Determine the (x, y) coordinate at the center of the cell enclosing the given text.  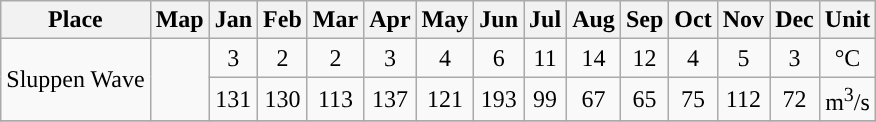
Apr (390, 20)
99 (546, 100)
Mar (335, 20)
Unit (847, 20)
72 (795, 100)
6 (499, 58)
67 (594, 100)
Sep (644, 20)
Map (180, 20)
11 (546, 58)
Dec (795, 20)
130 (283, 100)
m3/s (847, 100)
131 (233, 100)
Jul (546, 20)
Sluppen Wave (76, 80)
Jan (233, 20)
193 (499, 100)
112 (743, 100)
Place (76, 20)
65 (644, 100)
14 (594, 58)
121 (445, 100)
Aug (594, 20)
Feb (283, 20)
5 (743, 58)
75 (693, 100)
137 (390, 100)
Jun (499, 20)
May (445, 20)
113 (335, 100)
12 (644, 58)
Nov (743, 20)
Oct (693, 20)
°C (847, 58)
